Detect which cell encompasses the target text, then output its (X, Y) center coordinate. 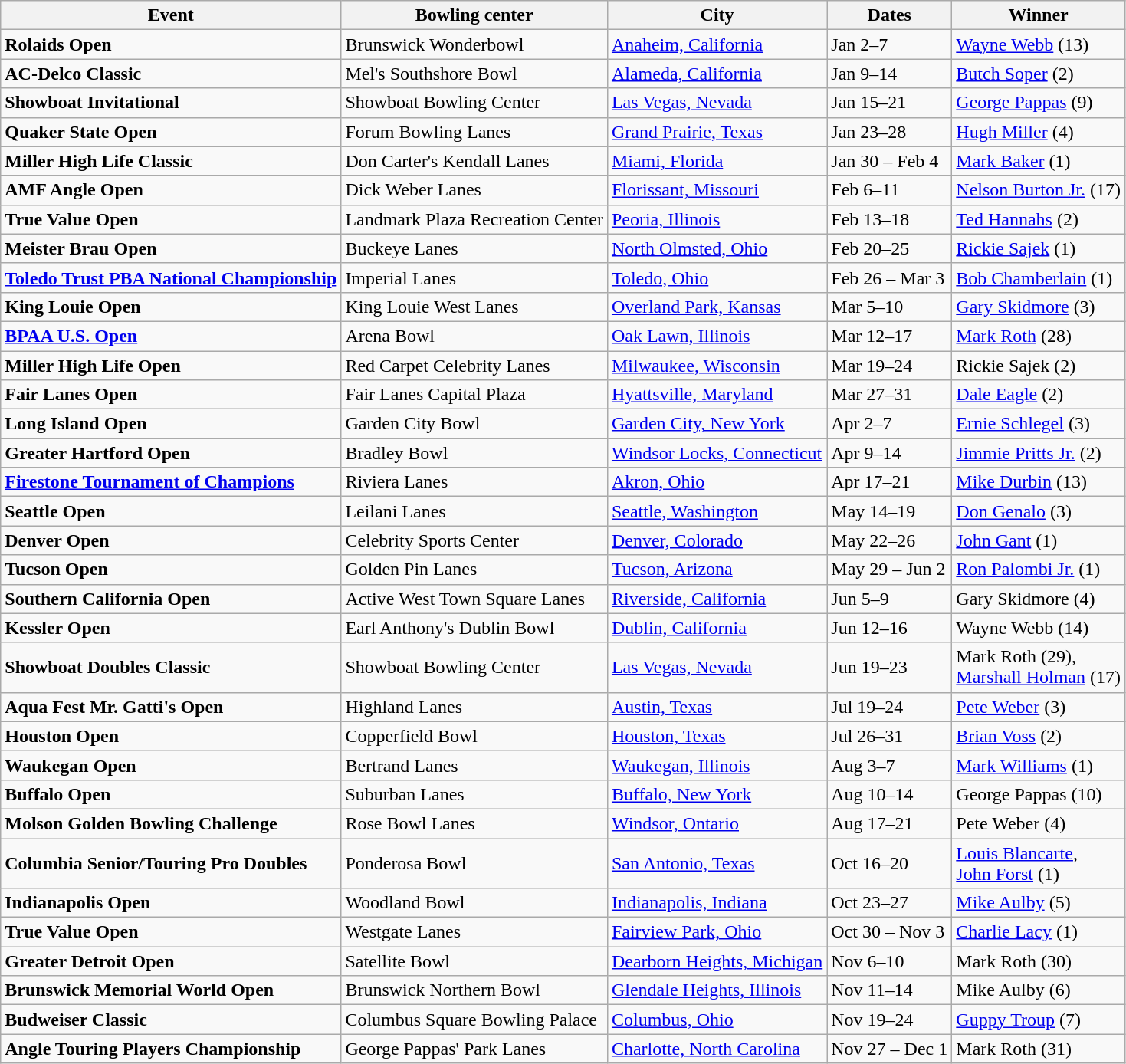
Mark Roth (31) (1039, 1049)
Houston, Texas (717, 736)
Charlie Lacy (1) (1039, 932)
Tucson Open (171, 570)
Bertrand Lanes (474, 765)
Miller High Life Classic (171, 161)
Feb 20–25 (889, 248)
Feb 26 – Mar 3 (889, 277)
Mar 5–10 (889, 307)
Greater Hartford Open (171, 453)
Denver Open (171, 540)
AC-Delco Classic (171, 74)
Seattle Open (171, 511)
Greater Detroit Open (171, 961)
Riviera Lanes (474, 482)
Toledo Trust PBA National Championship (171, 277)
BPAA U.S. Open (171, 336)
Meister Brau Open (171, 248)
Westgate Lanes (474, 932)
Windsor Locks, Connecticut (717, 453)
Highland Lanes (474, 707)
Alameda, California (717, 74)
Budweiser Classic (171, 1020)
May 22–26 (889, 540)
Ron Palombi Jr. (1) (1039, 570)
Akron, Ohio (717, 482)
Mike Aulby (6) (1039, 990)
Indianapolis, Indiana (717, 903)
Earl Anthony's Dublin Bowl (474, 628)
Apr 9–14 (889, 453)
Nov 6–10 (889, 961)
Forum Bowling Lanes (474, 132)
Quaker State Open (171, 132)
Anaheim, California (717, 44)
Waukegan Open (171, 765)
John Gant (1) (1039, 540)
Molson Golden Bowling Challenge (171, 823)
Gary Skidmore (4) (1039, 599)
Pete Weber (3) (1039, 707)
Denver, Colorado (717, 540)
Dearborn Heights, Michigan (717, 961)
Riverside, California (717, 599)
Suburban Lanes (474, 794)
Bowling center (474, 15)
Oct 30 – Nov 3 (889, 932)
Garden City Bowl (474, 424)
Rolaids Open (171, 44)
Kessler Open (171, 628)
Feb 6–11 (889, 190)
Houston Open (171, 736)
Angle Touring Players Championship (171, 1049)
Waukegan, Illinois (717, 765)
Jimmie Pritts Jr. (2) (1039, 453)
Milwaukee, Wisconsin (717, 366)
Charlotte, North Carolina (717, 1049)
Apr 2–7 (889, 424)
Golden Pin Lanes (474, 570)
Jan 9–14 (889, 74)
Florissant, Missouri (717, 190)
Peoria, Illinois (717, 219)
Red Carpet Celebrity Lanes (474, 366)
Mike Aulby (5) (1039, 903)
May 29 – Jun 2 (889, 570)
Jan 30 – Feb 4 (889, 161)
Dublin, California (717, 628)
Nov 19–24 (889, 1020)
San Antonio, Texas (717, 863)
Feb 13–18 (889, 219)
Apr 17–21 (889, 482)
Gary Skidmore (3) (1039, 307)
Bradley Bowl (474, 453)
Louis Blancarte,John Forst (1) (1039, 863)
Indianapolis Open (171, 903)
Celebrity Sports Center (474, 540)
Brunswick Memorial World Open (171, 990)
Garden City, New York (717, 424)
Mark Roth (28) (1039, 336)
Miller High Life Open (171, 366)
Rickie Sajek (2) (1039, 366)
Jan 2–7 (889, 44)
Leilani Lanes (474, 511)
Brunswick Wonderbowl (474, 44)
Jan 23–28 (889, 132)
Dates (889, 15)
Brunswick Northern Bowl (474, 990)
Seattle, Washington (717, 511)
Showboat Doubles Classic (171, 667)
Arena Bowl (474, 336)
Rickie Sajek (1) (1039, 248)
Ted Hannahs (2) (1039, 219)
Nov 11–14 (889, 990)
Wayne Webb (14) (1039, 628)
Don Carter's Kendall Lanes (474, 161)
Grand Prairie, Texas (717, 132)
Aug 3–7 (889, 765)
Copperfield Bowl (474, 736)
Austin, Texas (717, 707)
Oct 23–27 (889, 903)
May 14–19 (889, 511)
Nelson Burton Jr. (17) (1039, 190)
Aug 10–14 (889, 794)
Jun 12–16 (889, 628)
City (717, 15)
Winner (1039, 15)
Firestone Tournament of Champions (171, 482)
Mar 27–31 (889, 395)
Buffalo Open (171, 794)
George Pappas (9) (1039, 103)
Buffalo, New York (717, 794)
Bob Chamberlain (1) (1039, 277)
Jun 19–23 (889, 667)
Aug 17–21 (889, 823)
Wayne Webb (13) (1039, 44)
Jan 15–21 (889, 103)
Don Genalo (3) (1039, 511)
Mark Roth (29),Marshall Holman (17) (1039, 667)
Nov 27 – Dec 1 (889, 1049)
Mar 19–24 (889, 366)
Showboat Invitational (171, 103)
Mike Durbin (13) (1039, 482)
North Olmsted, Ohio (717, 248)
Oct 16–20 (889, 863)
Woodland Bowl (474, 903)
Mar 12–17 (889, 336)
Southern California Open (171, 599)
Ponderosa Bowl (474, 863)
Imperial Lanes (474, 277)
Long Island Open (171, 424)
Columbus, Ohio (717, 1020)
AMF Angle Open (171, 190)
Aqua Fest Mr. Gatti's Open (171, 707)
Mark Williams (1) (1039, 765)
Fair Lanes Capital Plaza (474, 395)
King Louie West Lanes (474, 307)
Columbia Senior/Touring Pro Doubles (171, 863)
Jul 19–24 (889, 707)
Guppy Troup (7) (1039, 1020)
Dale Eagle (2) (1039, 395)
Landmark Plaza Recreation Center (474, 219)
Oak Lawn, Illinois (717, 336)
George Pappas (10) (1039, 794)
Mel's Southshore Bowl (474, 74)
Active West Town Square Lanes (474, 599)
King Louie Open (171, 307)
Mark Baker (1) (1039, 161)
Mark Roth (30) (1039, 961)
Overland Park, Kansas (717, 307)
Toledo, Ohio (717, 277)
Ernie Schlegel (3) (1039, 424)
Hyattsville, Maryland (717, 395)
Event (171, 15)
Fairview Park, Ohio (717, 932)
Jul 26–31 (889, 736)
Jun 5–9 (889, 599)
Columbus Square Bowling Palace (474, 1020)
Windsor, Ontario (717, 823)
Pete Weber (4) (1039, 823)
Rose Bowl Lanes (474, 823)
Brian Voss (2) (1039, 736)
Satellite Bowl (474, 961)
Glendale Heights, Illinois (717, 990)
Tucson, Arizona (717, 570)
Butch Soper (2) (1039, 74)
Buckeye Lanes (474, 248)
Miami, Florida (717, 161)
Dick Weber Lanes (474, 190)
George Pappas' Park Lanes (474, 1049)
Fair Lanes Open (171, 395)
Hugh Miller (4) (1039, 132)
